Extract the [x, y] coordinate from the center of the cell holding the provided text.  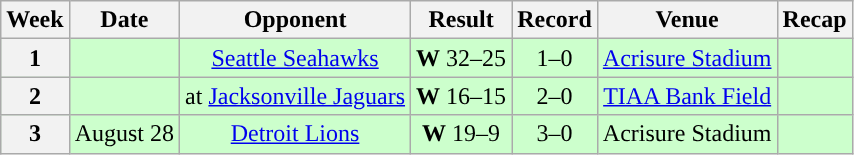
TIAA Bank Field [687, 96]
W 19–9 [462, 134]
W 16–15 [462, 96]
2 [35, 96]
W 32–25 [462, 58]
1 [35, 58]
Date [124, 20]
at Jacksonville Jaguars [296, 96]
Opponent [296, 20]
1–0 [555, 58]
Seattle Seahawks [296, 58]
3–0 [555, 134]
Venue [687, 20]
Record [555, 20]
3 [35, 134]
August 28 [124, 134]
Detroit Lions [296, 134]
Result [462, 20]
Recap [814, 20]
Week [35, 20]
2–0 [555, 96]
